Determine the (X, Y) coordinate at the center of the cell enclosing the given text.  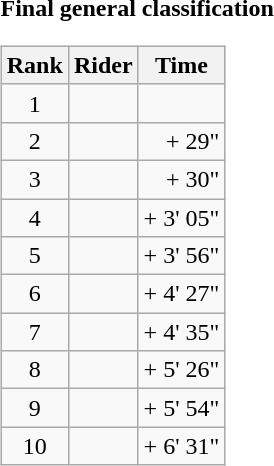
+ 4' 35" (182, 332)
+ 30" (182, 179)
+ 5' 54" (182, 408)
+ 4' 27" (182, 294)
5 (34, 256)
8 (34, 370)
+ 5' 26" (182, 370)
+ 3' 05" (182, 217)
3 (34, 179)
2 (34, 141)
1 (34, 103)
9 (34, 408)
10 (34, 446)
+ 29" (182, 141)
Rank (34, 65)
Time (182, 65)
Rider (103, 65)
7 (34, 332)
+ 6' 31" (182, 446)
4 (34, 217)
6 (34, 294)
+ 3' 56" (182, 256)
